Determine the [X, Y] coordinate at the center of the cell enclosing the given text.  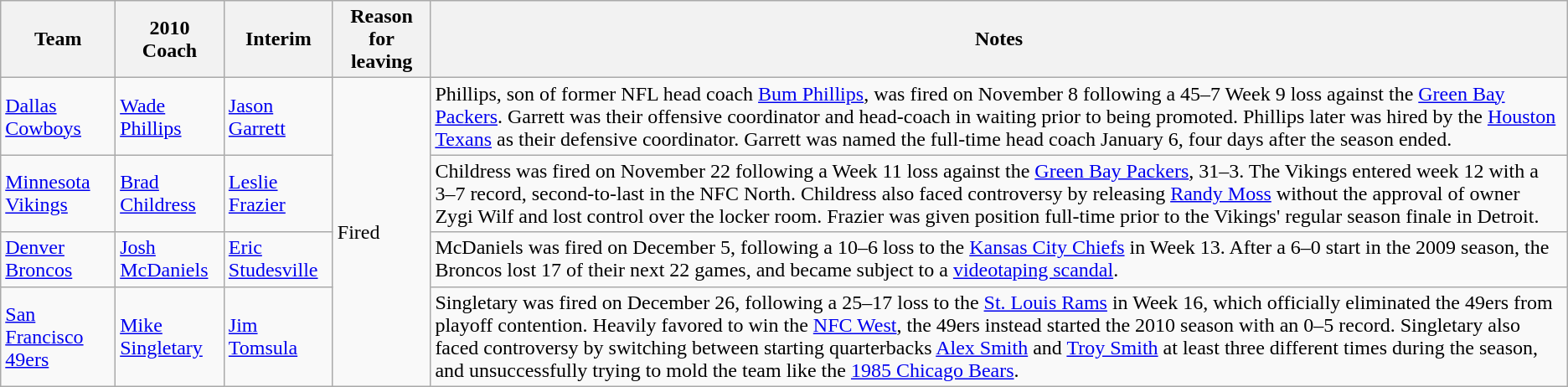
Fired [382, 232]
Leslie Frazier [278, 193]
Team [59, 39]
Minnesota Vikings [59, 193]
Jason Garrett [278, 116]
San Francisco 49ers [59, 337]
Brad Childress [170, 193]
Jim Tomsula [278, 337]
Eric Studesville [278, 260]
Denver Broncos [59, 260]
Notes [998, 39]
Mike Singletary [170, 337]
Josh McDaniels [170, 260]
Interim [278, 39]
Reason for leaving [382, 39]
2010 Coach [170, 39]
Wade Phillips [170, 116]
Dallas Cowboys [59, 116]
